Identify which cell holds the provided text, then report its [X, Y] central coordinate. 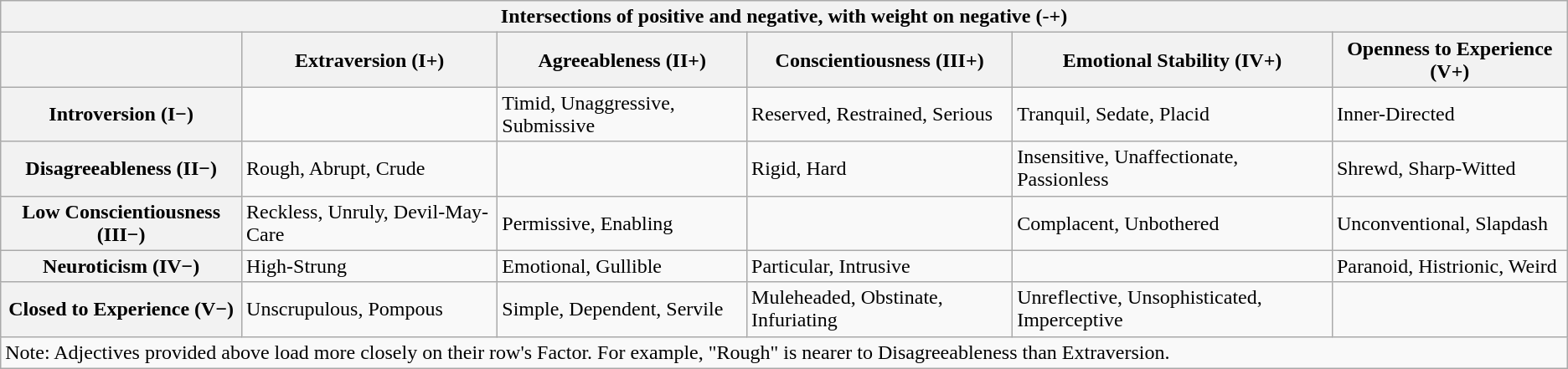
Intersections of positive and negative, with weight on negative (-+) [784, 17]
Reckless, Unruly, Devil-May-Care [370, 223]
Emotional Stability (IV+) [1173, 60]
Complacent, Unbothered [1173, 223]
Introversion (I−) [121, 114]
Tranquil, Sedate, Placid [1173, 114]
Unscrupulous, Pompous [370, 310]
Openness to Experience (V+) [1449, 60]
Rigid, Hard [879, 169]
Low Conscientiousness (III−) [121, 223]
Closed to Experience (V−) [121, 310]
Disagreeableness (II−) [121, 169]
Agreeableness (II+) [622, 60]
Muleheaded, Obstinate, Infuriating [879, 310]
Conscientiousness (III+) [879, 60]
Shrewd, Sharp-Witted [1449, 169]
Timid, Unaggressive, Submissive [622, 114]
Inner-Directed [1449, 114]
Extraversion (I+) [370, 60]
Emotional, Gullible [622, 266]
Neuroticism (IV−) [121, 266]
Reserved, Restrained, Serious [879, 114]
Paranoid, Histrionic, Weird [1449, 266]
Rough, Abrupt, Crude [370, 169]
Unreflective, Unsophisticated, Imperceptive [1173, 310]
High-Strung [370, 266]
Simple, Dependent, Servile [622, 310]
Insensitive, Unaffectionate, Passionless [1173, 169]
Permissive, Enabling [622, 223]
Note: Adjectives provided above load more closely on their row's Factor. For example, "Rough" is nearer to Disagreeableness than Extraversion. [784, 352]
Unconventional, Slapdash [1449, 223]
Particular, Intrusive [879, 266]
